Output the (x, y) coordinate of the center of the cell containing the given text.  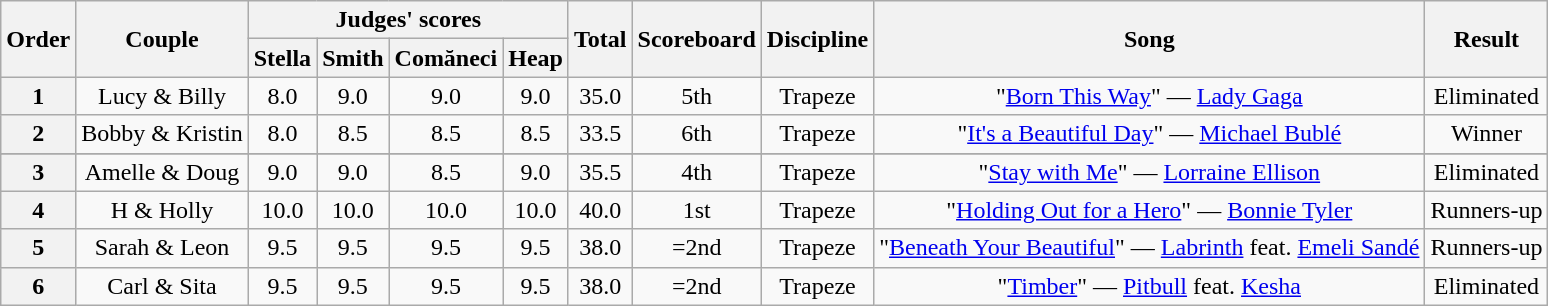
4 (38, 210)
Stella (282, 58)
35.0 (600, 96)
5th (696, 96)
"It's a Beautiful Day" — Michael Bublé (1150, 134)
Scoreboard (696, 39)
Order (38, 39)
Discipline (817, 39)
35.5 (600, 172)
Bobby & Kristin (162, 134)
Judges' scores (408, 20)
Sarah & Leon (162, 248)
6 (38, 286)
Comăneci (446, 58)
1 (38, 96)
"Holding Out for a Hero" — Bonnie Tyler (1150, 210)
3 (38, 172)
"Stay with Me" — Lorraine Ellison (1150, 172)
2 (38, 134)
"Beneath Your Beautiful" — Labrinth feat. Emeli Sandé (1150, 248)
"Born This Way" — Lady Gaga (1150, 96)
Heap (536, 58)
"Timber" — Pitbull feat. Kesha (1150, 286)
Smith (353, 58)
Result (1486, 39)
6th (696, 134)
Couple (162, 39)
Carl & Sita (162, 286)
40.0 (600, 210)
Total (600, 39)
Amelle & Doug (162, 172)
H & Holly (162, 210)
4th (696, 172)
33.5 (600, 134)
Lucy & Billy (162, 96)
Song (1150, 39)
Winner (1486, 134)
5 (38, 248)
1st (696, 210)
